Provide the [x, y] coordinate of the cell's center where the given text is located.  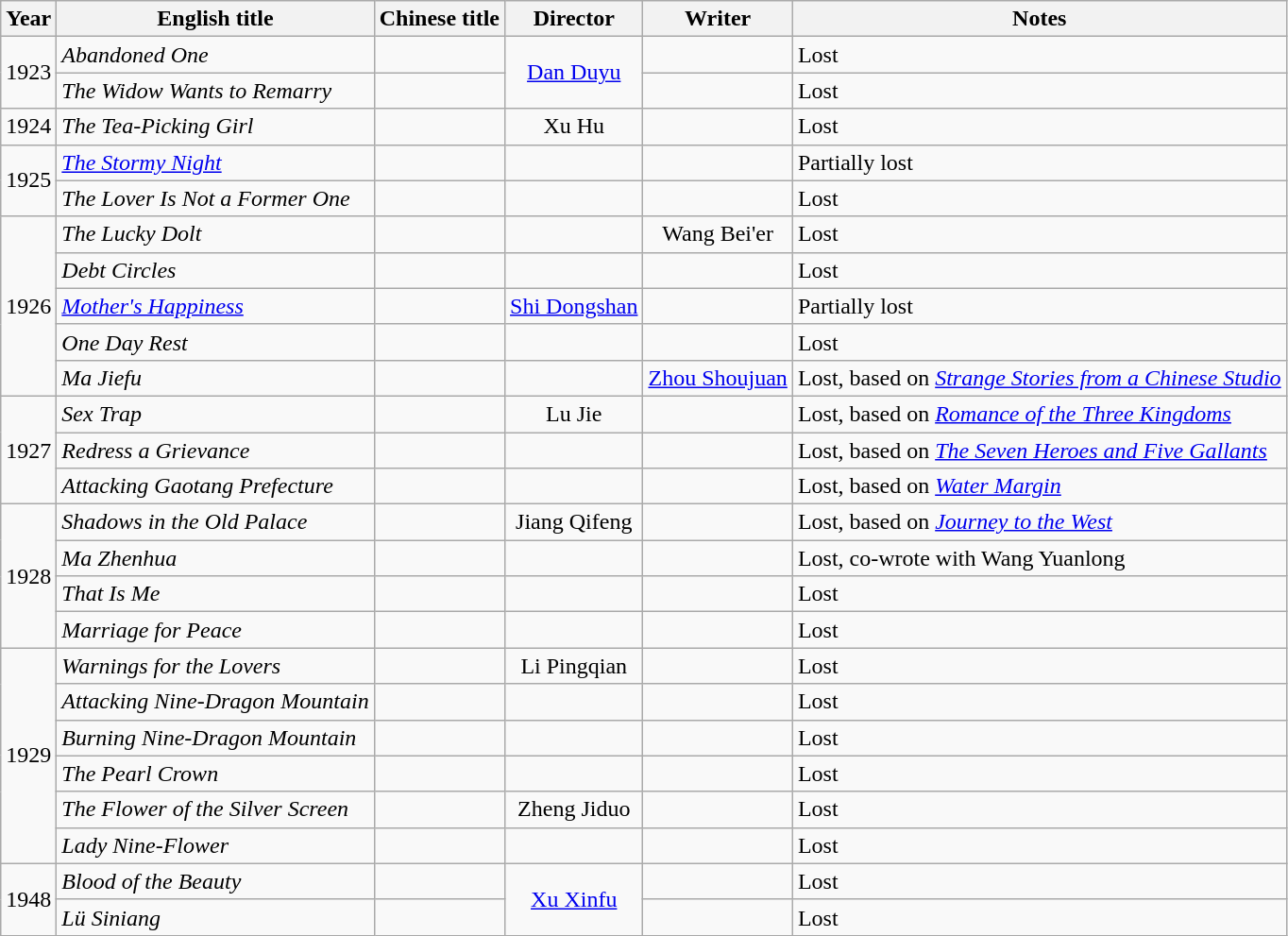
1923 [28, 73]
Warnings for the Lovers [215, 666]
1926 [28, 306]
Debt Circles [215, 270]
Jiang Qifeng [574, 522]
1928 [28, 576]
Wang Bei'er [718, 234]
Zhou Shoujuan [718, 378]
The Lucky Dolt [215, 234]
Lost, based on Romance of the Three Kingdoms [1039, 414]
Attacking Nine-Dragon Mountain [215, 702]
One Day Rest [215, 342]
That Is Me [215, 594]
Notes [1039, 19]
Director [574, 19]
Dan Duyu [574, 73]
Ma Zhenhua [215, 558]
Marriage for Peace [215, 630]
The Lover Is Not a Former One [215, 198]
The Tea-Picking Girl [215, 127]
Lu Jie [574, 414]
Mother's Happiness [215, 306]
Lost, based on Water Margin [1039, 486]
Zheng Jiduo [574, 809]
Abandoned One [215, 55]
Shadows in the Old Palace [215, 522]
Writer [718, 19]
Chinese title [439, 19]
Lost, based on Strange Stories from a Chinese Studio [1039, 378]
The Widow Wants to Remarry [215, 91]
Li Pingqian [574, 666]
1929 [28, 756]
Year [28, 19]
Xu Xinfu [574, 899]
Shi Dongshan [574, 306]
The Stormy Night [215, 162]
Lady Nine-Flower [215, 845]
1948 [28, 899]
English title [215, 19]
Lost, based on The Seven Heroes and Five Gallants [1039, 451]
Xu Hu [574, 127]
Sex Trap [215, 414]
Blood of the Beauty [215, 881]
Lü Siniang [215, 917]
Ma Jiefu [215, 378]
1925 [28, 180]
Lost, based on Journey to the West [1039, 522]
The Pearl Crown [215, 774]
Lost, co-wrote with Wang Yuanlong [1039, 558]
The Flower of the Silver Screen [215, 809]
1924 [28, 127]
Burning Nine-Dragon Mountain [215, 738]
1927 [28, 450]
Redress a Grievance [215, 451]
Attacking Gaotang Prefecture [215, 486]
